Scan for the cell matching the given text and deliver its [X, Y] coordinate at center. 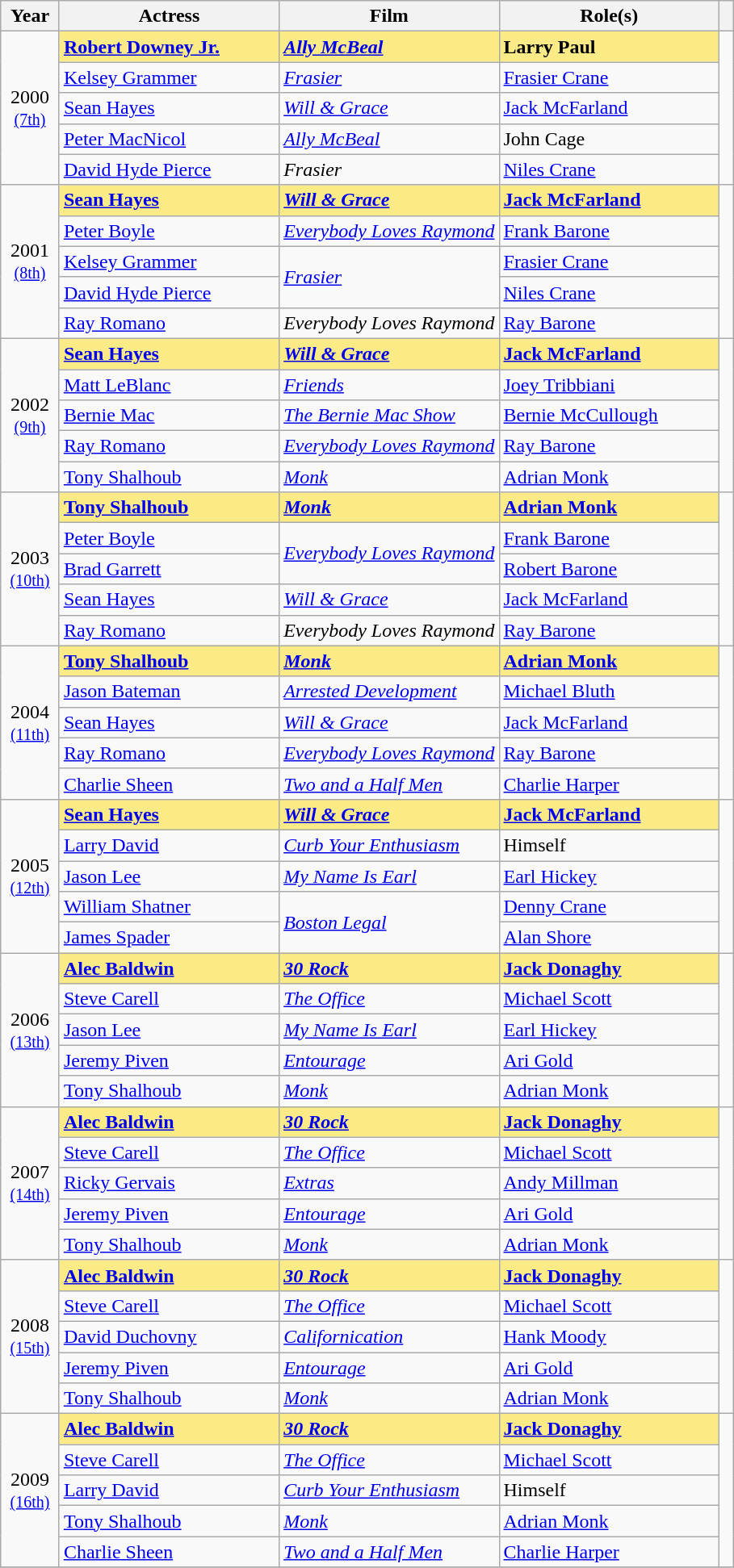
2003(10th) [31, 569]
2005(12th) [31, 876]
Year [31, 16]
David Duchovny [169, 1336]
2007(14th) [31, 1183]
Peter MacNicol [169, 139]
Actress [169, 16]
Bernie McCullough [609, 416]
Bernie Mac [169, 416]
2002(9th) [31, 415]
Joey Tribbiani [609, 385]
Extras [389, 1183]
Denny Crane [609, 907]
Alan Shore [609, 938]
William Shatner [169, 907]
Role(s) [609, 16]
Hank Moody [609, 1336]
James Spader [169, 938]
2004(11th) [31, 722]
Boston Legal [389, 922]
2001(8th) [31, 261]
2009(16th) [31, 1491]
Californication [389, 1336]
Arrested Development [389, 692]
John Cage [609, 139]
Ricky Gervais [169, 1183]
Larry Paul [609, 47]
Friends [389, 385]
The Bernie Mac Show [389, 416]
2006(13th) [31, 1030]
Brad Garrett [169, 569]
Robert Barone [609, 569]
2008(15th) [31, 1336]
Jason Bateman [169, 692]
2000(7th) [31, 108]
Andy Millman [609, 1183]
Film [389, 16]
Michael Bluth [609, 692]
Robert Downey Jr. [169, 47]
Matt LeBlanc [169, 385]
